Return (X, Y) of the center of cell containing provided text 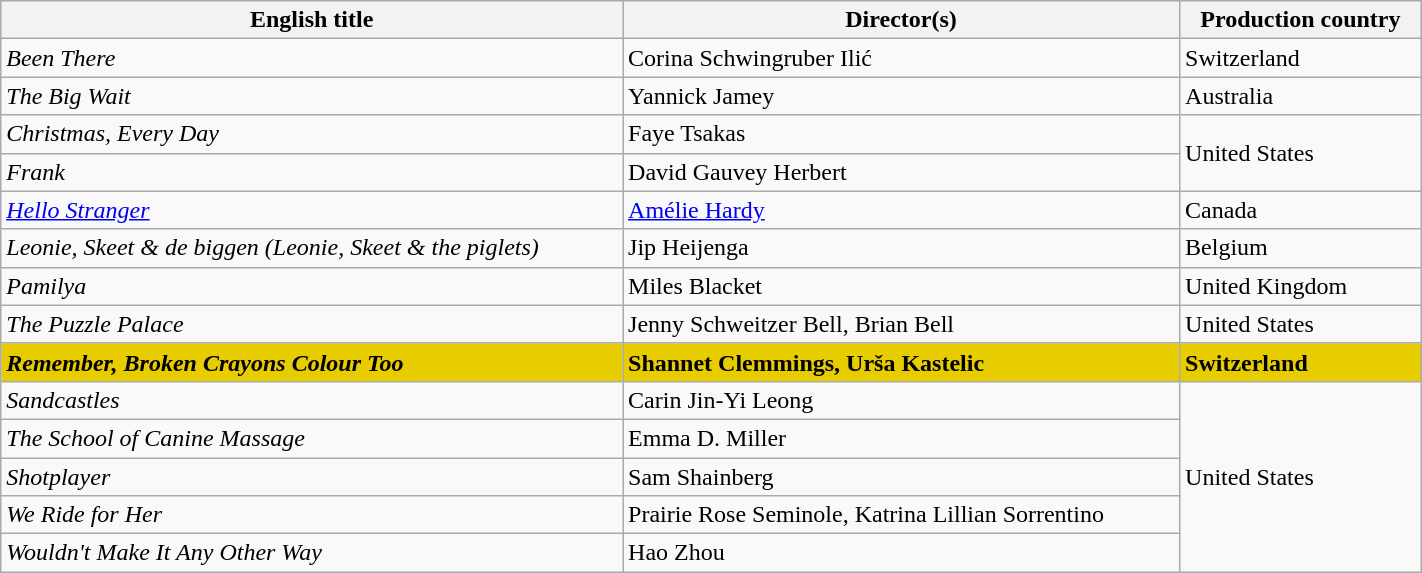
Prairie Rose Seminole, Katrina Lillian Sorrentino (902, 515)
English title (312, 20)
Sandcastles (312, 400)
Miles Blacket (902, 286)
Hello Stranger (312, 210)
Shannet Clemmings, Urša Kastelic (902, 362)
United Kingdom (1301, 286)
Production country (1301, 20)
Australia (1301, 96)
Wouldn't Make It Any Other Way (312, 553)
Christmas, Every Day (312, 134)
Amélie Hardy (902, 210)
Pamilya (312, 286)
Emma D. Miller (902, 438)
Hao Zhou (902, 553)
The Big Wait (312, 96)
The Puzzle Palace (312, 324)
Been There (312, 58)
Remember, Broken Crayons Colour Too (312, 362)
Shotplayer (312, 477)
Yannick Jamey (902, 96)
Leonie, Skeet & de biggen (Leonie, Skeet & the piglets) (312, 248)
Jip Heijenga (902, 248)
Belgium (1301, 248)
The School of Canine Massage (312, 438)
Jenny Schweitzer Bell, Brian Bell (902, 324)
Frank (312, 172)
Corina Schwingruber Ilić (902, 58)
Canada (1301, 210)
Carin Jin-Yi Leong (902, 400)
We Ride for Her (312, 515)
David Gauvey Herbert (902, 172)
Sam Shainberg (902, 477)
Faye Tsakas (902, 134)
Director(s) (902, 20)
